Search for the cell housing the specified text and yield its [x, y] center coordinate. 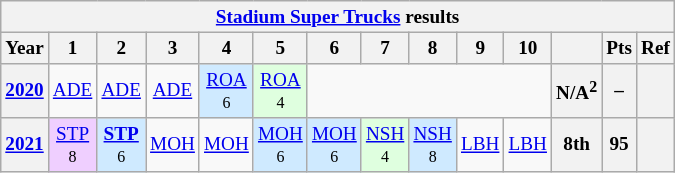
STP8 [72, 145]
STP6 [122, 145]
2021 [25, 145]
8th [577, 145]
Pts [620, 48]
2 [122, 48]
Year [25, 48]
7 [385, 48]
Ref [655, 48]
6 [334, 48]
1 [72, 48]
8 [433, 48]
5 [280, 48]
ROA6 [226, 91]
NSH4 [385, 145]
N/A2 [577, 91]
ROA4 [280, 91]
9 [480, 48]
Stadium Super Trucks results [338, 17]
2020 [25, 91]
10 [528, 48]
NSH8 [433, 145]
4 [226, 48]
3 [173, 48]
95 [620, 145]
– [620, 91]
